Return the [X, Y] coordinate for the center point of the cell that contains the specified text.  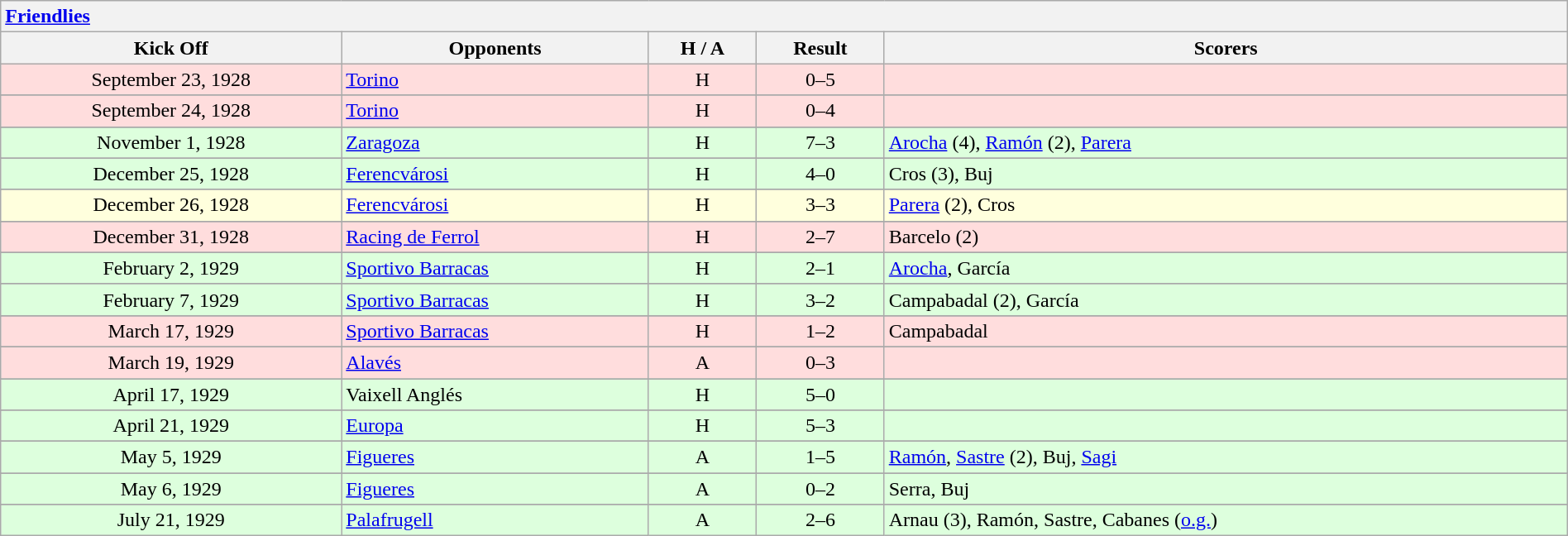
H / A [702, 48]
Arocha, García [1226, 268]
April 17, 1929 [171, 395]
1–5 [820, 457]
Serra, Buj [1226, 489]
May 5, 1929 [171, 457]
Ramón, Sastre (2), Buj, Sagi [1226, 457]
Racing de Ferrol [495, 237]
February 7, 1929 [171, 299]
Opponents [495, 48]
Vaixell Anglés [495, 395]
5–0 [820, 395]
May 6, 1929 [171, 489]
April 21, 1929 [171, 426]
November 1, 1928 [171, 142]
Palafrugell [495, 520]
5–3 [820, 426]
7–3 [820, 142]
March 17, 1929 [171, 331]
Parera (2), Cros [1226, 205]
Europa [495, 426]
3–3 [820, 205]
Alavés [495, 362]
Friendlies [784, 17]
March 19, 1929 [171, 362]
Arocha (4), Ramón (2), Parera [1226, 142]
2–6 [820, 520]
December 26, 1928 [171, 205]
September 24, 1928 [171, 111]
September 23, 1928 [171, 79]
Scorers [1226, 48]
0–3 [820, 362]
December 25, 1928 [171, 174]
0–2 [820, 489]
2–1 [820, 268]
0–4 [820, 111]
Zaragoza [495, 142]
2–7 [820, 237]
3–2 [820, 299]
Barcelo (2) [1226, 237]
4–0 [820, 174]
December 31, 1928 [171, 237]
Result [820, 48]
0–5 [820, 79]
July 21, 1929 [171, 520]
Kick Off [171, 48]
Arnau (3), Ramón, Sastre, Cabanes (o.g.) [1226, 520]
February 2, 1929 [171, 268]
Cros (3), Buj [1226, 174]
1–2 [820, 331]
Campabadal [1226, 331]
Campabadal (2), García [1226, 299]
